Search for the cell housing the specified text and yield its (x, y) center coordinate. 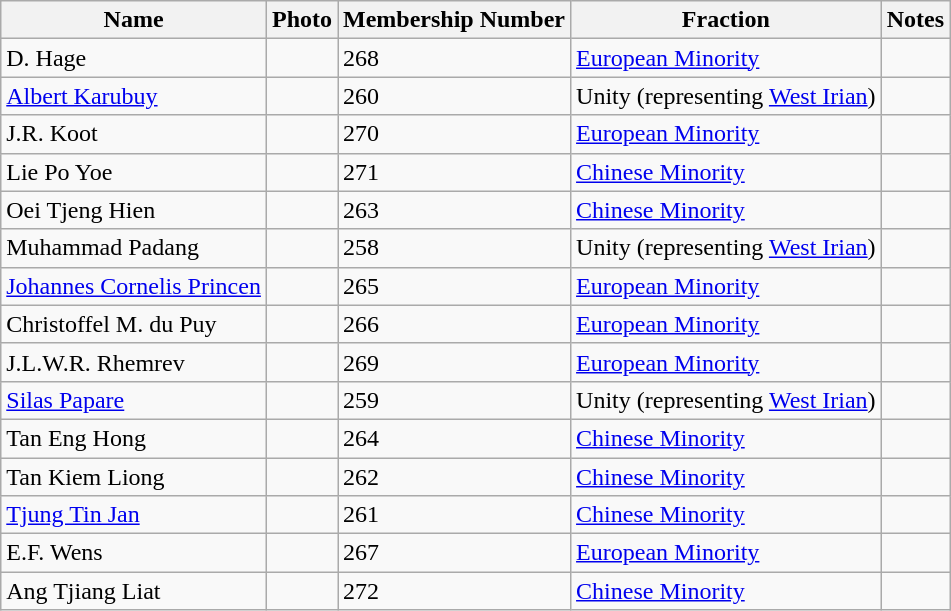
258 (454, 248)
264 (454, 438)
259 (454, 400)
267 (454, 553)
Christoffel M. du Puy (134, 324)
271 (454, 172)
Albert Karubuy (134, 96)
262 (454, 477)
J.R. Koot (134, 134)
Silas Papare (134, 400)
Oei Tjeng Hien (134, 210)
Membership Number (454, 20)
J.L.W.R. Rhemrev (134, 362)
Lie Po Yoe (134, 172)
Notes (915, 20)
D. Hage (134, 58)
Tan Kiem Liong (134, 477)
Name (134, 20)
E.F. Wens (134, 553)
265 (454, 286)
272 (454, 591)
Tan Eng Hong (134, 438)
261 (454, 515)
269 (454, 362)
263 (454, 210)
Tjung Tin Jan (134, 515)
Muhammad Padang (134, 248)
Ang Tjiang Liat (134, 591)
270 (454, 134)
266 (454, 324)
268 (454, 58)
Fraction (726, 20)
Johannes Cornelis Princen (134, 286)
260 (454, 96)
Photo (302, 20)
